From the cell containing the given text, extract its center point as [x, y] coordinate. 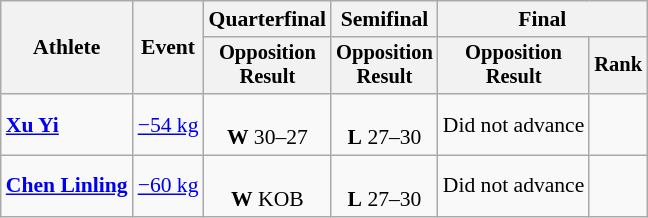
W 30–27 [268, 124]
−60 kg [168, 186]
Semifinal [384, 19]
−54 kg [168, 124]
W KOB [268, 186]
Xu Yi [67, 124]
Athlete [67, 48]
Rank [618, 66]
Quarterfinal [268, 19]
Final [542, 19]
Event [168, 48]
Chen Linling [67, 186]
